Return the (x, y) coordinate for the center point of the cell that contains the specified text.  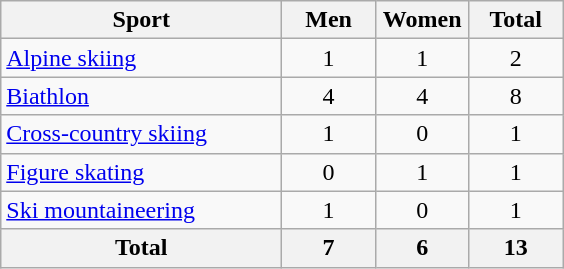
Cross-country skiing (142, 134)
7 (329, 248)
Figure skating (142, 172)
6 (422, 248)
8 (516, 96)
Biathlon (142, 96)
2 (516, 58)
Ski mountaineering (142, 210)
13 (516, 248)
Women (422, 20)
Alpine skiing (142, 58)
Men (329, 20)
Sport (142, 20)
